Determine the (x, y) coordinate at the center of the cell enclosing the given text.  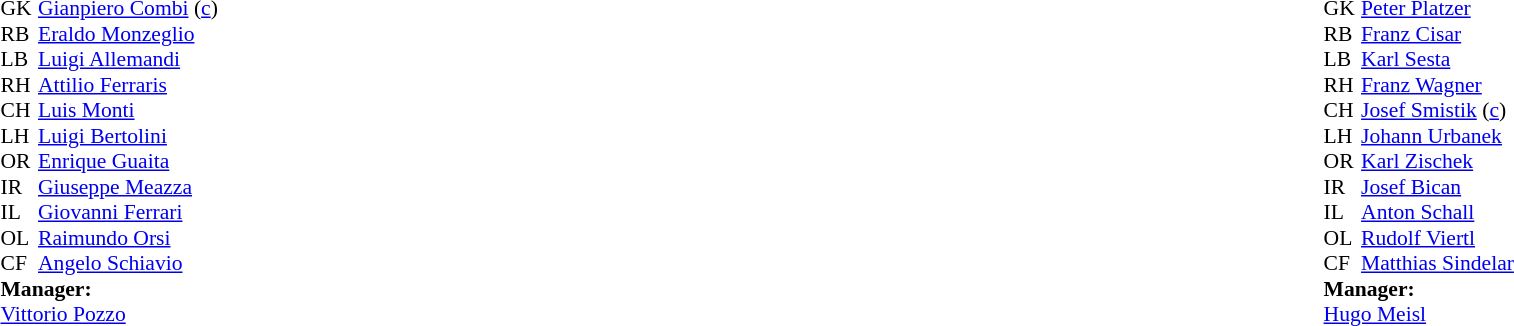
Matthias Sindelar (1438, 263)
Karl Sesta (1438, 59)
Karl Zischek (1438, 161)
Franz Cisar (1438, 34)
Luis Monti (128, 111)
Eraldo Monzeglio (128, 34)
Josef Bican (1438, 187)
Angelo Schiavio (128, 263)
Josef Smistik (c) (1438, 111)
Giovanni Ferrari (128, 213)
Anton Schall (1438, 213)
Giuseppe Meazza (128, 187)
Luigi Allemandi (128, 59)
Rudolf Viertl (1438, 238)
Franz Wagner (1438, 85)
Johann Urbanek (1438, 136)
Attilio Ferraris (128, 85)
Raimundo Orsi (128, 238)
Luigi Bertolini (128, 136)
Enrique Guaita (128, 161)
